Output the [x, y] coordinate of the center of the cell containing the given text.  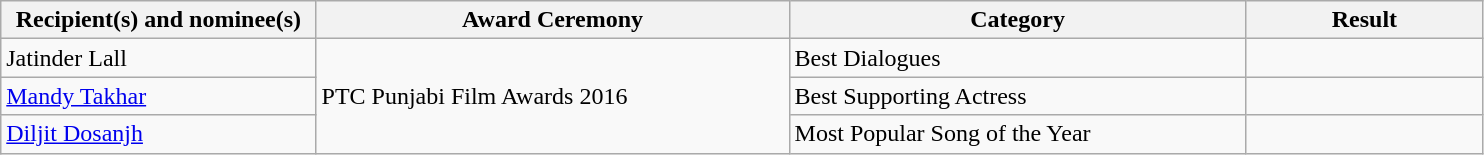
PTC Punjabi Film Awards 2016 [552, 96]
Best Supporting Actress [1018, 96]
Mandy Takhar [158, 96]
Best Dialogues [1018, 58]
Jatinder Lall [158, 58]
Most Popular Song of the Year [1018, 134]
Result [1364, 20]
Diljit Dosanjh [158, 134]
Recipient(s) and nominee(s) [158, 20]
Category [1018, 20]
Award Ceremony [552, 20]
